Find where the given text appears and provide that cell's center as (X, Y) coordinate. 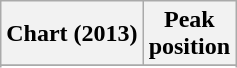
Chart (2013) (72, 34)
Peakposition (189, 34)
